Return the [X, Y] coordinate for the center point of the cell that contains the specified text.  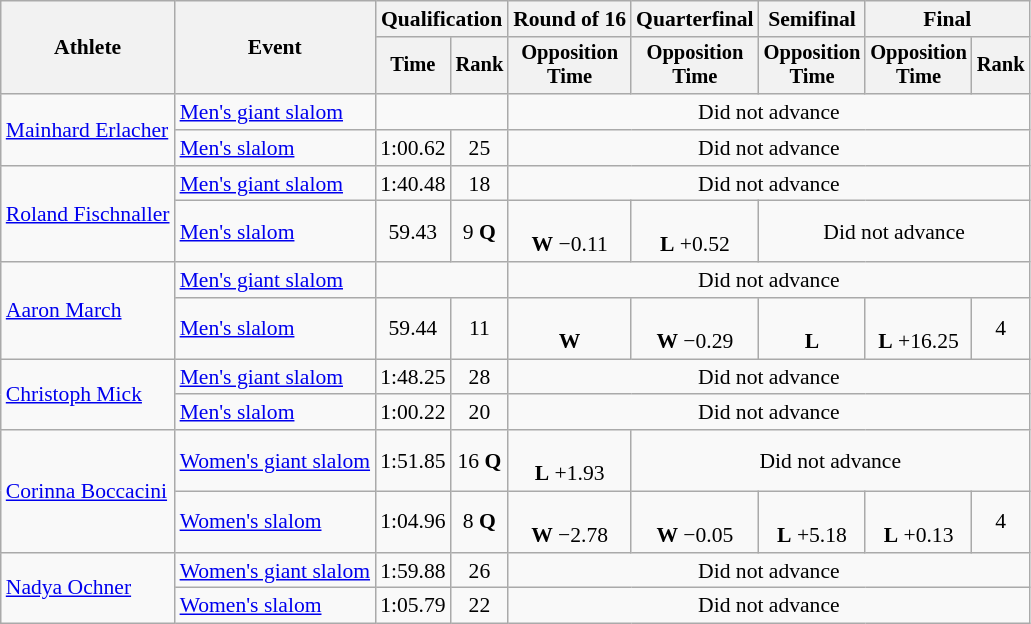
8 Q [480, 522]
1:00.22 [412, 413]
Roland Fischnaller [88, 214]
L +16.25 [918, 328]
Aaron March [88, 310]
18 [480, 184]
1:51.85 [412, 460]
Athlete [88, 48]
1:48.25 [412, 377]
Mainhard Erlacher [88, 130]
1:04.96 [412, 522]
Quarterfinal [695, 19]
L [812, 328]
W −2.78 [570, 522]
W −0.11 [570, 232]
L +0.13 [918, 522]
16 Q [480, 460]
28 [480, 377]
11 [480, 328]
22 [480, 606]
26 [480, 571]
Final [947, 19]
L +5.18 [812, 522]
9 Q [480, 232]
W −0.29 [695, 328]
Round of 16 [570, 19]
Qualification [442, 19]
59.44 [412, 328]
1:59.88 [412, 571]
59.43 [412, 232]
Time [412, 66]
Nadya Ochner [88, 588]
1:40.48 [412, 184]
1:00.62 [412, 148]
Christoph Mick [88, 394]
1:05.79 [412, 606]
W [570, 328]
L +0.52 [695, 232]
W −0.05 [695, 522]
L +1.93 [570, 460]
20 [480, 413]
Event [276, 48]
25 [480, 148]
Semifinal [812, 19]
Corinna Boccacini [88, 491]
